Return (X, Y) of the center of cell containing provided text 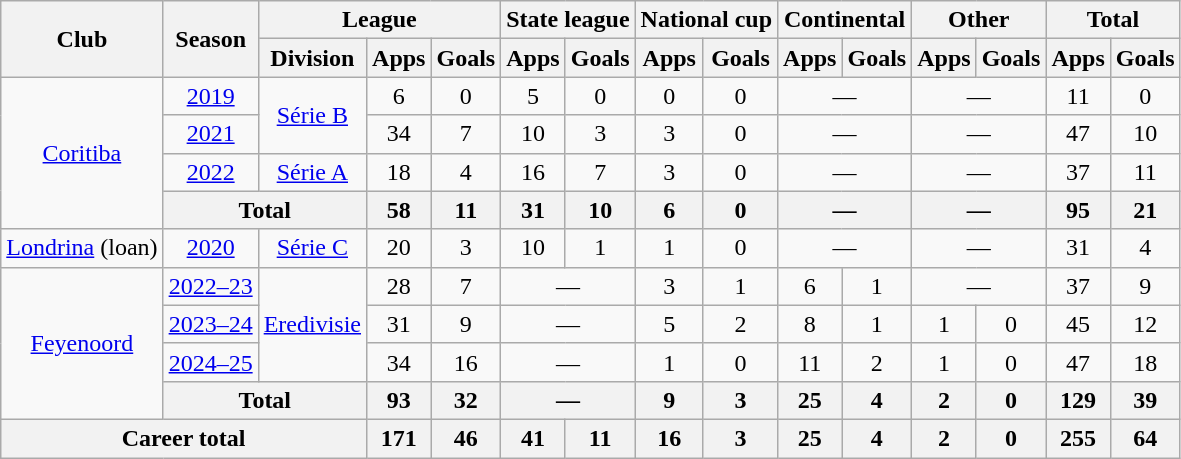
2021 (210, 134)
2024–25 (210, 362)
Série A (312, 172)
2023–24 (210, 324)
28 (399, 286)
41 (533, 438)
95 (1078, 210)
20 (399, 248)
Division (312, 58)
Série C (312, 248)
2019 (210, 96)
12 (1145, 324)
39 (1145, 400)
64 (1145, 438)
Coritiba (82, 153)
State league (568, 20)
171 (399, 438)
Feyenoord (82, 343)
46 (466, 438)
21 (1145, 210)
Season (210, 39)
2022–23 (210, 286)
2022 (210, 172)
Londrina (loan) (82, 248)
Career total (184, 438)
Eredivisie (312, 324)
Série B (312, 115)
Continental (845, 20)
2020 (210, 248)
129 (1078, 400)
National cup (706, 20)
32 (466, 400)
League (380, 20)
93 (399, 400)
58 (399, 210)
45 (1078, 324)
8 (810, 324)
Other (979, 20)
Club (82, 39)
255 (1078, 438)
